Scan for the cell matching the given text and deliver its (X, Y) coordinate at center. 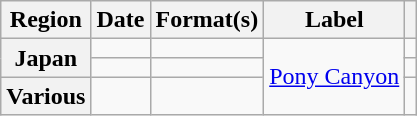
Date (120, 20)
Format(s) (207, 20)
Japan (46, 58)
Pony Canyon (334, 77)
Region (46, 20)
Label (334, 20)
Various (46, 96)
